Search for the cell housing the specified text and yield its [x, y] center coordinate. 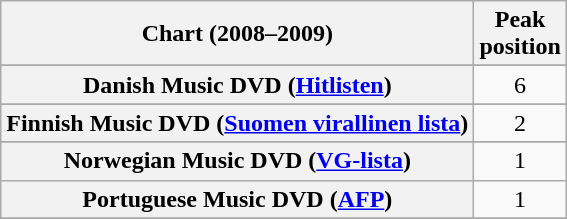
6 [520, 85]
Peakposition [520, 34]
Portuguese Music DVD (AFP) [238, 199]
Finnish Music DVD (Suomen virallinen lista) [238, 123]
2 [520, 123]
Chart (2008–2009) [238, 34]
Danish Music DVD (Hitlisten) [238, 85]
Norwegian Music DVD (VG-lista) [238, 161]
